From the cell containing the given text, extract its center point as [x, y] coordinate. 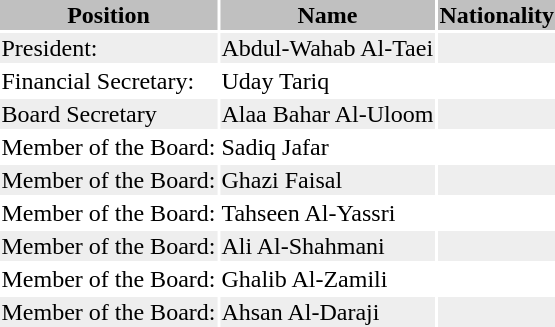
Position [108, 15]
Ghazi Faisal [328, 180]
Ali Al-Shahmani [328, 246]
Ghalib Al-Zamili [328, 279]
Tahseen Al-Yassri [328, 213]
Sadiq Jafar [328, 147]
President: [108, 48]
Financial Secretary: [108, 81]
Uday Tariq [328, 81]
Abdul-Wahab Al-Taei [328, 48]
Alaa Bahar Al-Uloom [328, 114]
Ahsan Al-Daraji [328, 312]
Name [328, 15]
Board Secretary [108, 114]
